Determine the (X, Y) coordinate at the center of the cell enclosing the given text.  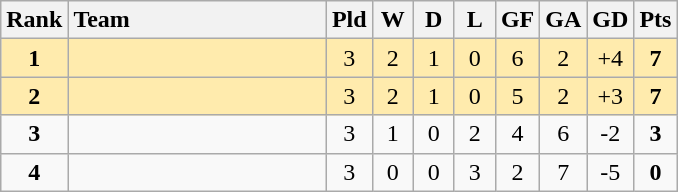
+4 (610, 58)
L (474, 20)
-5 (610, 172)
Rank (34, 20)
GA (564, 20)
Pld (349, 20)
+3 (610, 96)
5 (517, 96)
W (392, 20)
-2 (610, 134)
Pts (656, 20)
GF (517, 20)
D (434, 20)
Team (198, 20)
GD (610, 20)
